Capture the cell that displays the provided text and extract its [x, y] central coordinate. 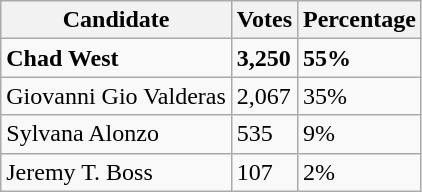
35% [360, 96]
3,250 [264, 58]
Percentage [360, 20]
2,067 [264, 96]
Candidate [116, 20]
55% [360, 58]
Votes [264, 20]
2% [360, 172]
Giovanni Gio Valderas [116, 96]
Chad West [116, 58]
9% [360, 134]
Jeremy T. Boss [116, 172]
535 [264, 134]
Sylvana Alonzo [116, 134]
107 [264, 172]
